Determine the [x, y] coordinate at the center of the cell enclosing the given text.  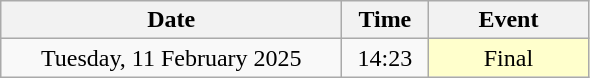
Tuesday, 11 February 2025 [172, 58]
Final [508, 58]
Event [508, 20]
Time [385, 20]
14:23 [385, 58]
Date [172, 20]
